Capture the cell that displays the provided text and extract its (X, Y) central coordinate. 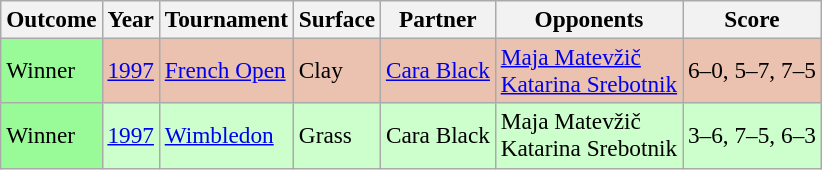
Opponents (588, 19)
Year (130, 19)
Clay (336, 70)
6–0, 5–7, 7–5 (752, 70)
Score (752, 19)
French Open (226, 70)
Grass (336, 136)
Wimbledon (226, 136)
Partner (438, 19)
Surface (336, 19)
Tournament (226, 19)
Outcome (52, 19)
3–6, 7–5, 6–3 (752, 136)
